Return (x, y) of the center of cell containing provided text 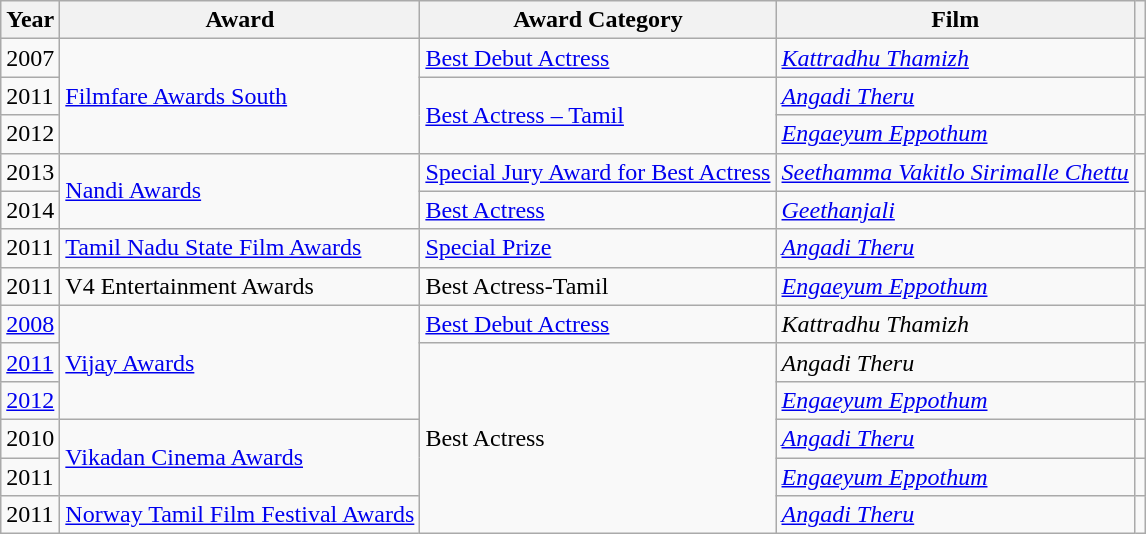
Best Actress – Tamil (598, 115)
V4 Entertainment Awards (240, 286)
Best Actress-Tamil (598, 286)
Geethanjali (955, 210)
2007 (30, 58)
Nandi Awards (240, 191)
2014 (30, 210)
Norway Tamil Film Festival Awards (240, 515)
Special Prize (598, 248)
Seethamma Vakitlo Sirimalle Chettu (955, 172)
2013 (30, 172)
Year (30, 20)
Vikadan Cinema Awards (240, 457)
Tamil Nadu State Film Awards (240, 248)
2008 (30, 324)
Film (955, 20)
Special Jury Award for Best Actress (598, 172)
2010 (30, 438)
Award Category (598, 20)
Filmfare Awards South (240, 96)
Vijay Awards (240, 362)
Award (240, 20)
